From the cell containing the given text, extract its center point as [x, y] coordinate. 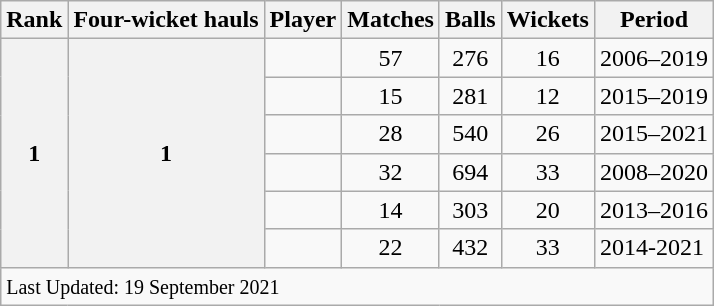
540 [470, 134]
15 [391, 96]
694 [470, 172]
20 [548, 210]
281 [470, 96]
Wickets [548, 20]
12 [548, 96]
2013–2016 [654, 210]
16 [548, 58]
Period [654, 20]
2008–2020 [654, 172]
22 [391, 248]
432 [470, 248]
Balls [470, 20]
276 [470, 58]
2015–2021 [654, 134]
2014-2021 [654, 248]
Four-wicket hauls [166, 20]
32 [391, 172]
57 [391, 58]
14 [391, 210]
Matches [391, 20]
Last Updated: 19 September 2021 [358, 286]
303 [470, 210]
Player [303, 20]
Rank [34, 20]
28 [391, 134]
2015–2019 [654, 96]
26 [548, 134]
2006–2019 [654, 58]
